Output the (X, Y) coordinate of the center of the cell containing the given text.  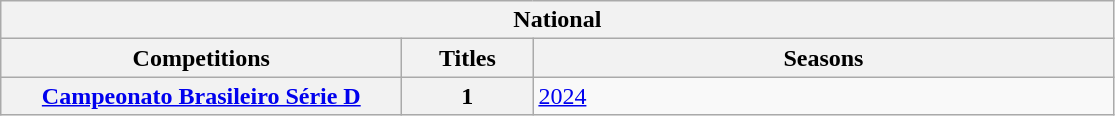
Titles (468, 58)
Competitions (202, 58)
2024 (824, 96)
Seasons (824, 58)
Campeonato Brasileiro Série D (202, 96)
National (558, 20)
1 (468, 96)
